Capture the cell that displays the provided text and extract its [x, y] central coordinate. 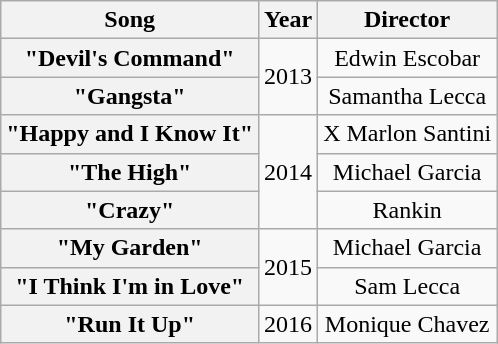
Samantha Lecca [408, 96]
2013 [288, 77]
"The High" [130, 172]
"Happy and I Know It" [130, 134]
"My Garden" [130, 248]
"Gangsta" [130, 96]
Edwin Escobar [408, 58]
Year [288, 20]
"Run It Up" [130, 324]
"I Think I'm in Love" [130, 286]
"Crazy" [130, 210]
Rankin [408, 210]
Director [408, 20]
X Marlon Santini [408, 134]
2015 [288, 267]
Monique Chavez [408, 324]
"Devil's Command" [130, 58]
Sam Lecca [408, 286]
2014 [288, 172]
2016 [288, 324]
Song [130, 20]
